Return the (X, Y) coordinate for the center point of the cell that contains the specified text.  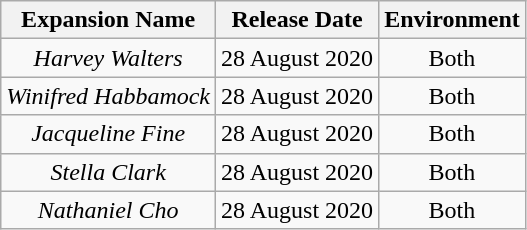
Winifred Habbamock (108, 96)
Nathaniel Cho (108, 210)
Environment (452, 20)
Harvey Walters (108, 58)
Stella Clark (108, 172)
Jacqueline Fine (108, 134)
Release Date (298, 20)
Expansion Name (108, 20)
